Scan for the cell matching the given text and deliver its (x, y) coordinate at center. 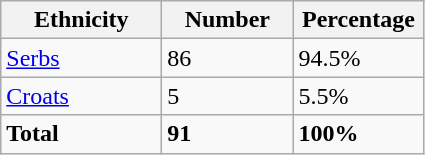
86 (228, 58)
Serbs (82, 58)
94.5% (358, 58)
Total (82, 134)
Ethnicity (82, 20)
5.5% (358, 96)
5 (228, 96)
91 (228, 134)
Number (228, 20)
Croats (82, 96)
100% (358, 134)
Percentage (358, 20)
